Extract the (x, y) coordinate from the center of the cell holding the provided text.  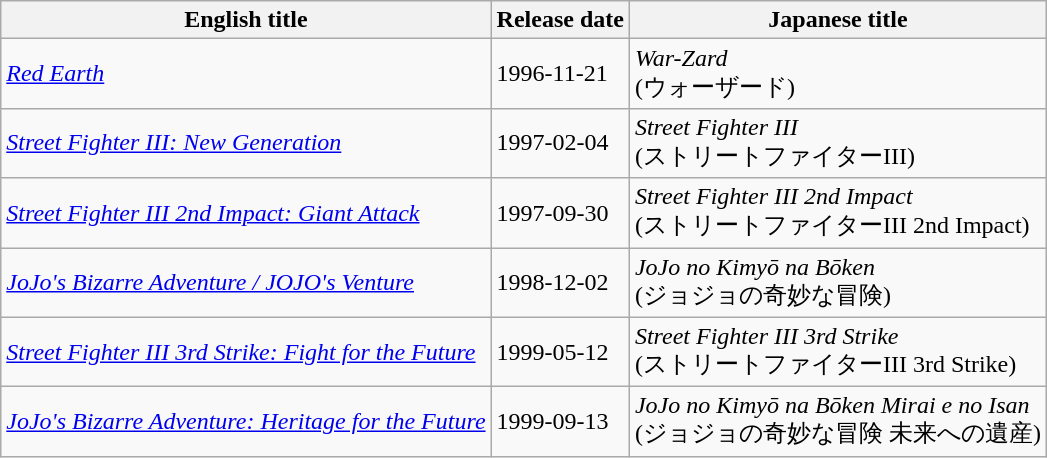
1999-05-12 (560, 352)
Street Fighter III 3rd Strike(ストリートファイターIII 3rd Strike) (838, 352)
JoJo no Kimyō na Bōken Mirai e no Isan(ジョジョの奇妙な冒険 未来への遺産) (838, 422)
Release date (560, 20)
Street Fighter III: New Generation (246, 143)
1997-09-30 (560, 213)
Street Fighter III 2nd Impact: Giant Attack (246, 213)
Street Fighter III 3rd Strike: Fight for the Future (246, 352)
English title (246, 20)
1996-11-21 (560, 74)
1999-09-13 (560, 422)
War-Zard(ウォーザード) (838, 74)
Street Fighter III(ストリートファイターIII) (838, 143)
JoJo's Bizarre Adventure: Heritage for the Future (246, 422)
1997-02-04 (560, 143)
Red Earth (246, 74)
JoJo no Kimyō na Bōken(ジョジョの奇妙な冒険) (838, 283)
Street Fighter III 2nd Impact(ストリートファイターIII 2nd Impact) (838, 213)
JoJo's Bizarre Adventure / JOJO's Venture (246, 283)
1998-12-02 (560, 283)
Japanese title (838, 20)
